Locate the cell with the specified text and output its (x, y) center coordinate. 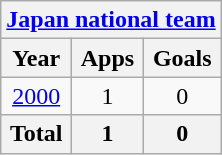
2000 (36, 96)
Japan national team (111, 20)
Year (36, 58)
Goals (182, 58)
Total (36, 134)
Apps (108, 58)
